Provide the [x, y] coordinate of the cell's center where the given text is located.  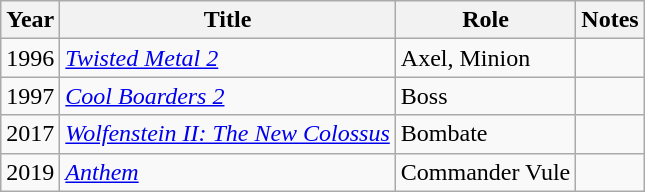
Year [30, 20]
Role [485, 20]
Title [228, 20]
2017 [30, 134]
2019 [30, 172]
Commander Vule [485, 172]
Notes [610, 20]
1996 [30, 58]
Cool Boarders 2 [228, 96]
1997 [30, 96]
Bombate [485, 134]
Boss [485, 96]
Anthem [228, 172]
Twisted Metal 2 [228, 58]
Wolfenstein II: The New Colossus [228, 134]
Axel, Minion [485, 58]
